Return the (X, Y) coordinate for the center point of the cell that contains the specified text.  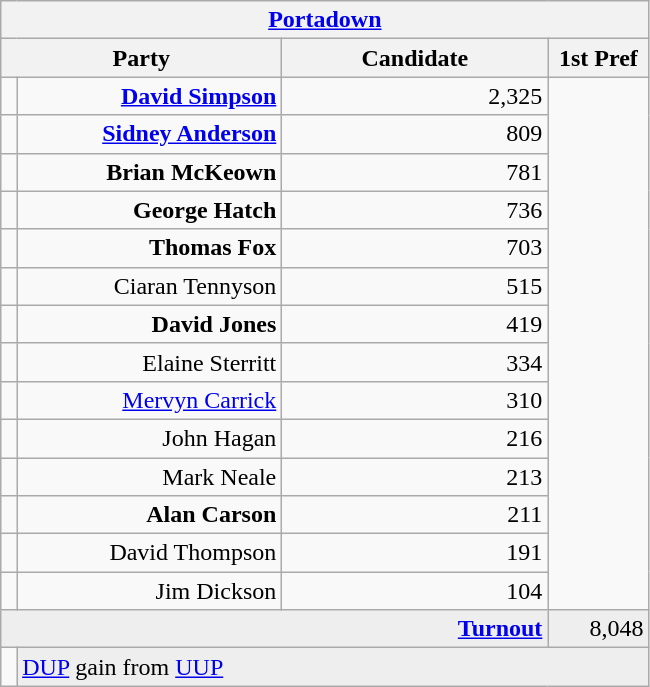
John Hagan (150, 438)
Mark Neale (150, 477)
Portadown (325, 20)
Elaine Sterritt (150, 362)
781 (415, 172)
104 (415, 591)
Sidney Anderson (150, 134)
736 (415, 210)
216 (415, 438)
8,048 (598, 629)
703 (415, 248)
419 (415, 324)
191 (415, 553)
Mervyn Carrick (150, 400)
David Simpson (150, 96)
Party (142, 58)
Jim Dickson (150, 591)
213 (415, 477)
Candidate (415, 58)
1st Pref (598, 58)
334 (415, 362)
310 (415, 400)
211 (415, 515)
2,325 (415, 96)
Turnout (274, 629)
Alan Carson (150, 515)
809 (415, 134)
Thomas Fox (150, 248)
George Hatch (150, 210)
David Thompson (150, 553)
DUP gain from UUP (333, 667)
Brian McKeown (150, 172)
Ciaran Tennyson (150, 286)
David Jones (150, 324)
515 (415, 286)
